From the cell containing the given text, extract its center point as [x, y] coordinate. 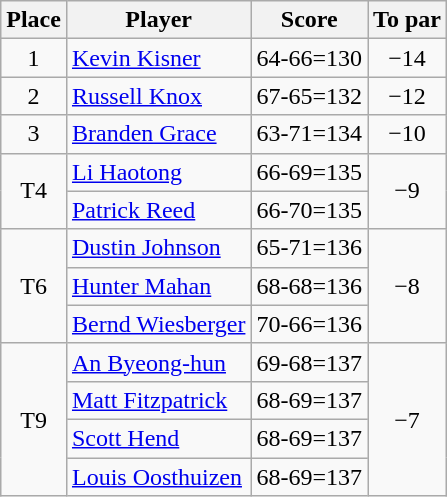
Dustin Johnson [158, 248]
Score [310, 20]
−9 [408, 191]
68-68=136 [310, 286]
Place [34, 20]
Player [158, 20]
Louis Oosthuizen [158, 477]
−7 [408, 419]
Patrick Reed [158, 210]
67-65=132 [310, 96]
−12 [408, 96]
T6 [34, 286]
Matt Fitzpatrick [158, 400]
Russell Knox [158, 96]
69-68=137 [310, 362]
64-66=130 [310, 58]
T4 [34, 191]
Bernd Wiesberger [158, 324]
−10 [408, 134]
66-70=135 [310, 210]
66-69=135 [310, 172]
Hunter Mahan [158, 286]
Li Haotong [158, 172]
1 [34, 58]
−14 [408, 58]
63-71=134 [310, 134]
65-71=136 [310, 248]
70-66=136 [310, 324]
−8 [408, 286]
Scott Hend [158, 438]
2 [34, 96]
3 [34, 134]
Kevin Kisner [158, 58]
Branden Grace [158, 134]
An Byeong-hun [158, 362]
T9 [34, 419]
To par [408, 20]
